Scan for the cell matching the given text and deliver its [X, Y] coordinate at center. 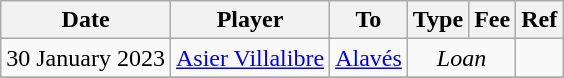
Alavés [369, 58]
Date [86, 20]
To [369, 20]
Player [250, 20]
30 January 2023 [86, 58]
Loan [461, 58]
Ref [540, 20]
Asier Villalibre [250, 58]
Fee [492, 20]
Type [438, 20]
